Return [x, y] of the center of cell containing provided text 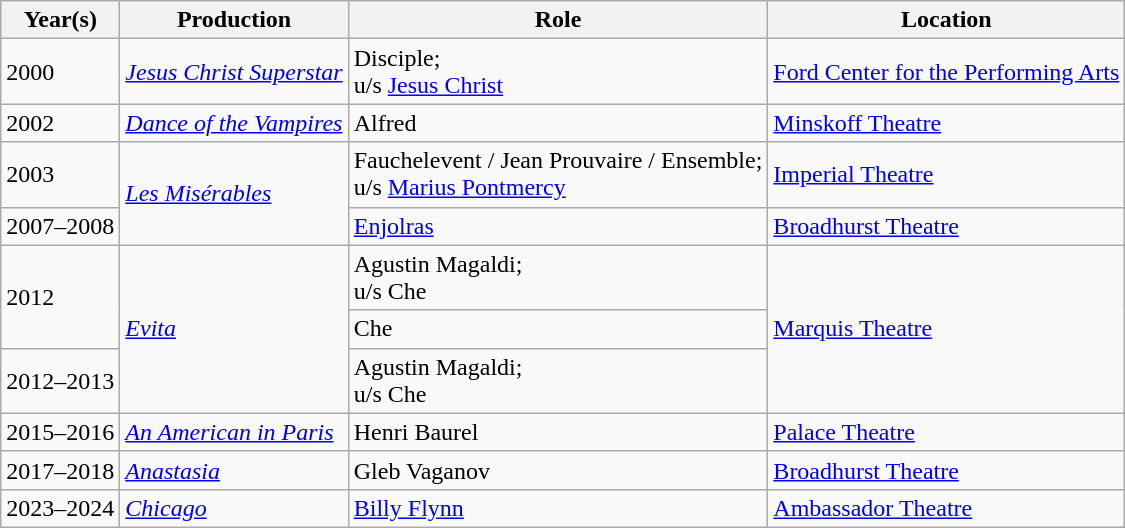
Disciple;u/s Jesus Christ [558, 72]
Palace Theatre [946, 432]
Che [558, 329]
2002 [60, 123]
Ford Center for the Performing Arts [946, 72]
2007–2008 [60, 226]
Ambassador Theatre [946, 508]
Anastasia [234, 470]
Location [946, 20]
2003 [60, 174]
Alfred [558, 123]
Les Misérables [234, 194]
Evita [234, 329]
2015–2016 [60, 432]
Production [234, 20]
Enjolras [558, 226]
An American in Paris [234, 432]
Role [558, 20]
2023–2024 [60, 508]
Fauchelevent / Jean Prouvaire / Ensemble;u/s Marius Pontmercy [558, 174]
Year(s) [60, 20]
Dance of the Vampires [234, 123]
2012–2013 [60, 380]
2017–2018 [60, 470]
Imperial Theatre [946, 174]
Jesus Christ Superstar [234, 72]
Chicago [234, 508]
Marquis Theatre [946, 329]
Billy Flynn [558, 508]
Gleb Vaganov [558, 470]
2000 [60, 72]
Minskoff Theatre [946, 123]
Henri Baurel [558, 432]
2012 [60, 296]
